Output the (X, Y) coordinate of the center of the cell containing the given text.  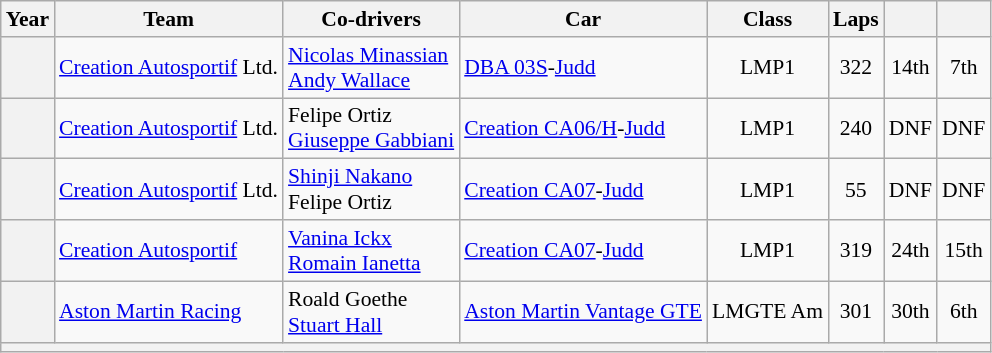
15th (964, 250)
Shinji Nakano Felipe Ortiz (371, 190)
Car (583, 19)
Co-drivers (371, 19)
Aston Martin Vantage GTE (583, 312)
Aston Martin Racing (168, 312)
LMGTE Am (768, 312)
14th (910, 68)
Nicolas Minassian Andy Wallace (371, 68)
DBA 03S-Judd (583, 68)
7th (964, 68)
Felipe Ortiz Giuseppe Gabbiani (371, 128)
Roald Goethe Stuart Hall (371, 312)
301 (856, 312)
30th (910, 312)
Creation Autosportif (168, 250)
Vanina Ickx Romain Ianetta (371, 250)
322 (856, 68)
55 (856, 190)
240 (856, 128)
Class (768, 19)
Laps (856, 19)
Team (168, 19)
6th (964, 312)
24th (910, 250)
Creation CA06/H-Judd (583, 128)
319 (856, 250)
Year (28, 19)
